Find where the given text appears and provide that cell's center as [x, y] coordinate. 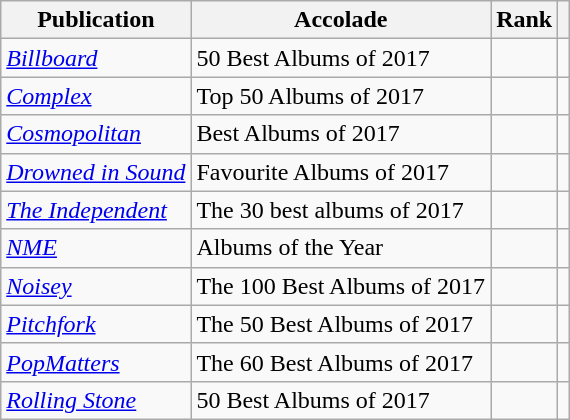
Albums of the Year [341, 248]
Favourite Albums of 2017 [341, 172]
The 100 Best Albums of 2017 [341, 286]
Best Albums of 2017 [341, 134]
The Independent [96, 210]
The 60 Best Albums of 2017 [341, 362]
Publication [96, 20]
Rank [524, 20]
Noisey [96, 286]
PopMatters [96, 362]
The 50 Best Albums of 2017 [341, 324]
Complex [96, 96]
Rolling Stone [96, 400]
Drowned in Sound [96, 172]
Pitchfork [96, 324]
NME [96, 248]
The 30 best albums of 2017 [341, 210]
Cosmopolitan [96, 134]
Accolade [341, 20]
Top 50 Albums of 2017 [341, 96]
Billboard [96, 58]
